Output the (x, y) coordinate of the center of the cell containing the given text.  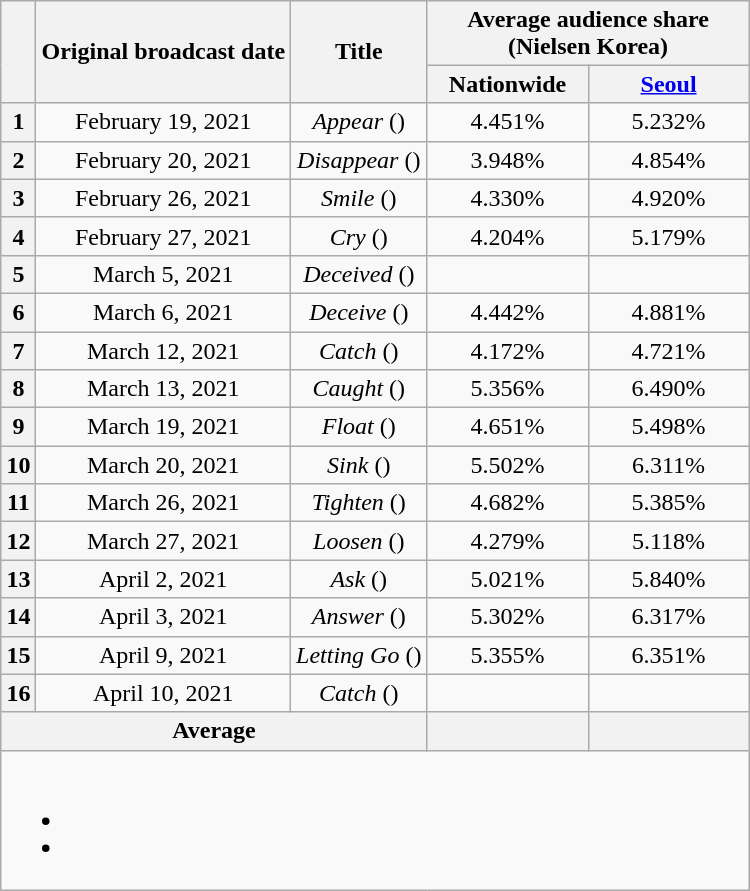
4.721% (668, 351)
March 6, 2021 (164, 312)
3 (18, 198)
Sink () (359, 465)
April 9, 2021 (164, 655)
Seoul (668, 84)
March 26, 2021 (164, 503)
13 (18, 579)
Deceived () (359, 274)
Deceive () (359, 312)
6.311% (668, 465)
4.451% (508, 122)
Float () (359, 427)
5.021% (508, 579)
7 (18, 351)
February 26, 2021 (164, 198)
11 (18, 503)
Disappear () (359, 160)
March 19, 2021 (164, 427)
5.356% (508, 389)
4.881% (668, 312)
16 (18, 693)
5.840% (668, 579)
5.118% (668, 541)
4.442% (508, 312)
4.920% (668, 198)
6.351% (668, 655)
5.232% (668, 122)
5.385% (668, 503)
1 (18, 122)
6.317% (668, 617)
5.355% (508, 655)
March 5, 2021 (164, 274)
Letting Go () (359, 655)
Average audience share(Nielsen Korea) (588, 32)
15 (18, 655)
5 (18, 274)
April 3, 2021 (164, 617)
5.498% (668, 427)
9 (18, 427)
5.302% (508, 617)
4.854% (668, 160)
Tighten () (359, 503)
March 12, 2021 (164, 351)
Loosen () (359, 541)
5.179% (668, 236)
3.948% (508, 160)
6.490% (668, 389)
Smile () (359, 198)
4.279% (508, 541)
April 10, 2021 (164, 693)
February 19, 2021 (164, 122)
Nationwide (508, 84)
Original broadcast date (164, 52)
14 (18, 617)
April 2, 2021 (164, 579)
March 13, 2021 (164, 389)
2 (18, 160)
Appear () (359, 122)
Cry () (359, 236)
5.502% (508, 465)
February 27, 2021 (164, 236)
Ask () (359, 579)
Answer () (359, 617)
Average (214, 731)
8 (18, 389)
4.682% (508, 503)
4 (18, 236)
March 27, 2021 (164, 541)
Caught () (359, 389)
4.330% (508, 198)
10 (18, 465)
March 20, 2021 (164, 465)
4.172% (508, 351)
6 (18, 312)
4.651% (508, 427)
4.204% (508, 236)
Title (359, 52)
February 20, 2021 (164, 160)
12 (18, 541)
